Locate the cell with the specified text and output its (x, y) center coordinate. 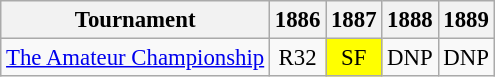
Tournament (136, 20)
The Amateur Championship (136, 58)
SF (354, 58)
1886 (298, 20)
1887 (354, 20)
R32 (298, 58)
1888 (410, 20)
1889 (466, 20)
